Scan for the cell matching the given text and deliver its [x, y] coordinate at center. 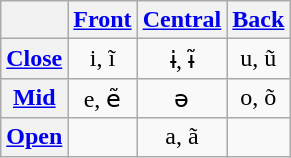
e, ẽ [102, 98]
Open [34, 137]
o, õ [258, 98]
ə [182, 98]
Close [34, 59]
Front [102, 20]
ɨ, ɨ̃ [182, 59]
Mid [34, 98]
Back [258, 20]
i, ĩ [102, 59]
a, ã [182, 137]
Central [182, 20]
u, ũ [258, 59]
